For the text-containing cell, return its midpoint in (X, Y) coordinate format. 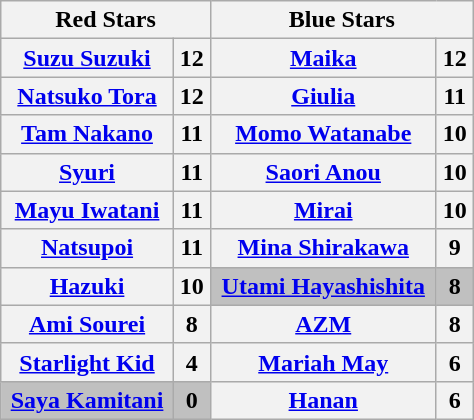
Mirai (323, 210)
Red Stars (106, 20)
Mina Shirakawa (323, 248)
Ami Sourei (88, 324)
Momo Watanabe (323, 134)
Hanan (323, 400)
Maika (323, 58)
4 (192, 362)
Giulia (323, 96)
0 (192, 400)
Saya Kamitani (88, 400)
9 (454, 248)
Suzu Suzuki (88, 58)
Tam Nakano (88, 134)
Mariah May (323, 362)
Utami Hayashishita (323, 286)
Blue Stars (342, 20)
Starlight Kid (88, 362)
Saori Anou (323, 172)
Natsuko Tora (88, 96)
Syuri (88, 172)
Natsupoi (88, 248)
Mayu Iwatani (88, 210)
AZM (323, 324)
Hazuki (88, 286)
